Find where the given text appears and provide that cell's center as (X, Y) coordinate. 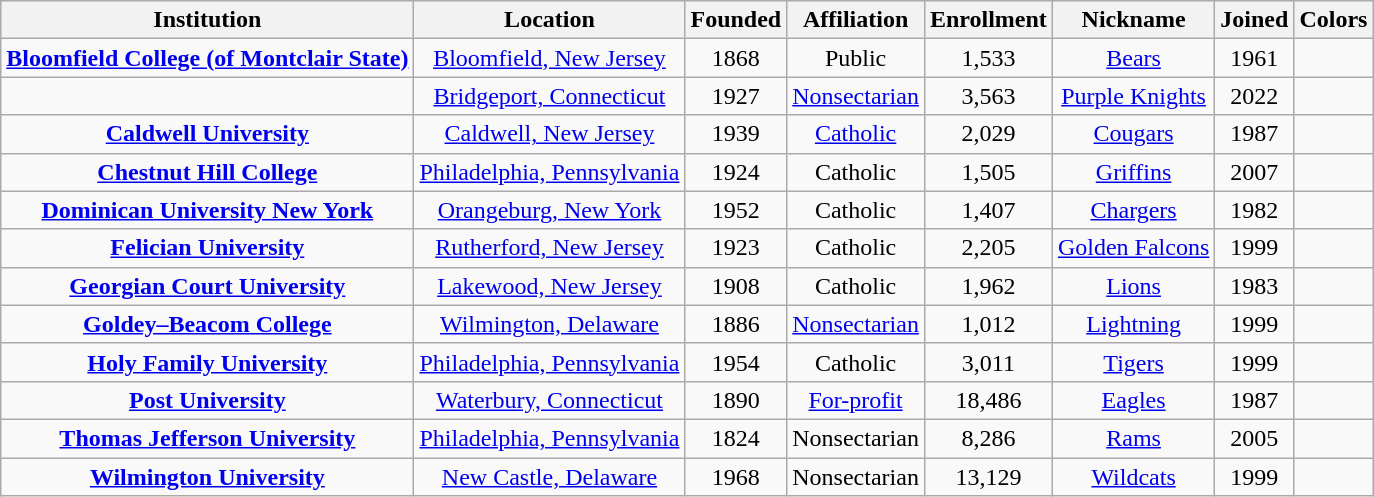
1954 (736, 362)
Georgian Court University (208, 286)
Wilmington, Delaware (550, 324)
Founded (736, 20)
Golden Falcons (1133, 248)
Dominican University New York (208, 210)
Enrollment (988, 20)
8,286 (988, 438)
Griffins (1133, 172)
1952 (736, 210)
1939 (736, 134)
1886 (736, 324)
Bridgeport, Connecticut (550, 96)
2022 (1254, 96)
1890 (736, 400)
2005 (1254, 438)
Bloomfield College (of Montclair State) (208, 58)
Felician University (208, 248)
1923 (736, 248)
1961 (1254, 58)
Bloomfield, New Jersey (550, 58)
1983 (1254, 286)
3,011 (988, 362)
1868 (736, 58)
13,129 (988, 477)
Orangeburg, New York (550, 210)
1,012 (988, 324)
3,563 (988, 96)
Post University (208, 400)
Lightning (1133, 324)
Waterbury, Connecticut (550, 400)
Thomas Jefferson University (208, 438)
Institution (208, 20)
1908 (736, 286)
Purple Knights (1133, 96)
1982 (1254, 210)
1824 (736, 438)
Tigers (1133, 362)
Holy Family University (208, 362)
Wildcats (1133, 477)
Cougars (1133, 134)
2,029 (988, 134)
Chargers (1133, 210)
Rams (1133, 438)
1968 (736, 477)
Affiliation (856, 20)
1,407 (988, 210)
1,962 (988, 286)
Goldey–Beacom College (208, 324)
Bears (1133, 58)
Lakewood, New Jersey (550, 286)
18,486 (988, 400)
Nickname (1133, 20)
Rutherford, New Jersey (550, 248)
1927 (736, 96)
Chestnut Hill College (208, 172)
New Castle, Delaware (550, 477)
Wilmington University (208, 477)
2,205 (988, 248)
Caldwell, New Jersey (550, 134)
1,533 (988, 58)
1924 (736, 172)
2007 (1254, 172)
Eagles (1133, 400)
Caldwell University (208, 134)
For-profit (856, 400)
Colors (1334, 20)
Joined (1254, 20)
1,505 (988, 172)
Location (550, 20)
Public (856, 58)
Lions (1133, 286)
